Provide the (x, y) coordinate of the cell's center where the given text is located.  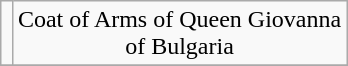
Coat of Arms of Queen Giovannaof Bulgaria (179, 34)
